Capture the cell that displays the provided text and extract its [X, Y] central coordinate. 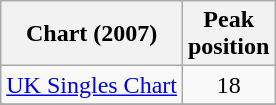
18 [228, 85]
Peakposition [228, 34]
UK Singles Chart [92, 85]
Chart (2007) [92, 34]
